Return [X, Y] of the center of cell containing provided text 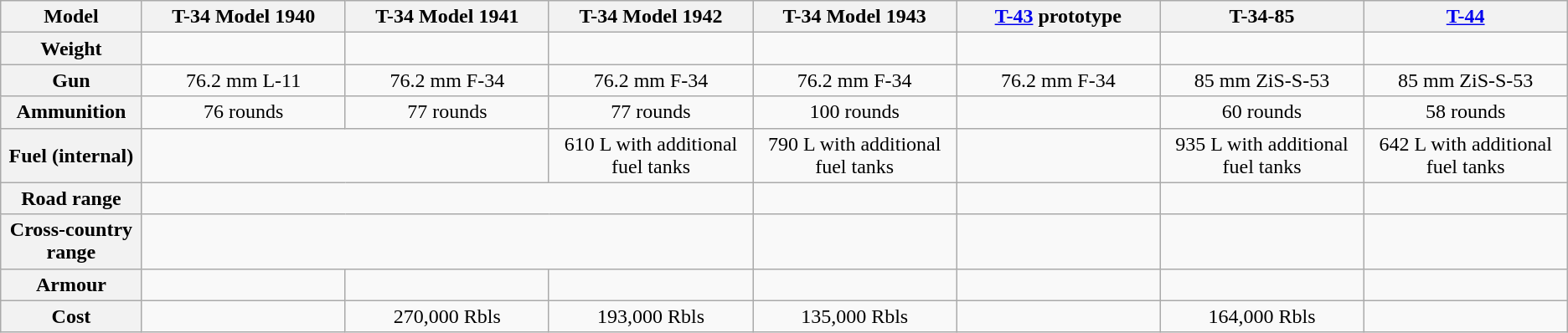
270,000 Rbls [447, 316]
Model [71, 17]
Armour [71, 284]
T-43 prototype [1059, 17]
T-34 Model 1943 [854, 17]
T-34 Model 1940 [243, 17]
164,000 Rbls [1261, 316]
60 rounds [1261, 112]
Weight [71, 49]
Cross-country range [71, 241]
642 L with additional fuel tanks [1466, 156]
610 L with additional fuel tanks [650, 156]
76 rounds [243, 112]
193,000 Rbls [650, 316]
935 L with additional fuel tanks [1261, 156]
100 rounds [854, 112]
T-34 Model 1942 [650, 17]
T-34-85 [1261, 17]
T-44 [1466, 17]
T-34 Model 1941 [447, 17]
790 L with additional fuel tanks [854, 156]
135,000 Rbls [854, 316]
Road range [71, 198]
76.2 mm L-11 [243, 80]
Ammunition [71, 112]
Cost [71, 316]
Fuel (internal) [71, 156]
Gun [71, 80]
58 rounds [1466, 112]
